Pinpoint the cell where the given text exists, returning its [X, Y] midpoint coordinate. 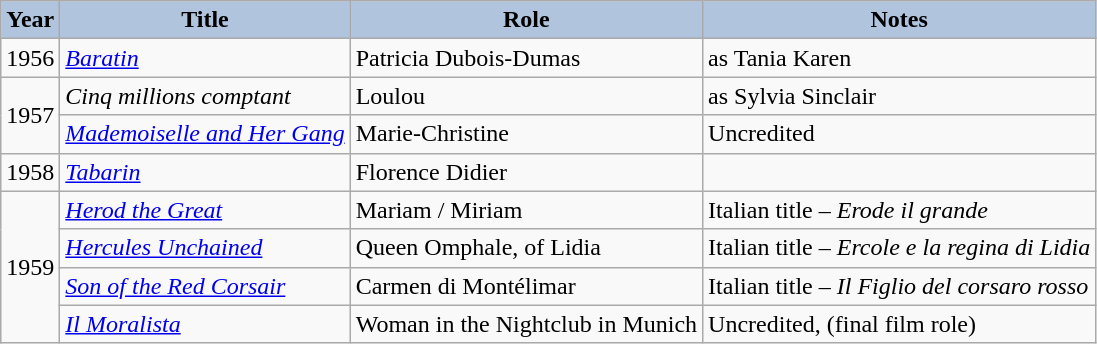
Notes [900, 20]
Marie-Christine [526, 134]
Il Moralista [205, 324]
Herod the Great [205, 210]
Title [205, 20]
1956 [30, 58]
Patricia Dubois-Dumas [526, 58]
as Sylvia Sinclair [900, 96]
Cinq millions comptant [205, 96]
Uncredited, (final film role) [900, 324]
Italian title – Il Figlio del corsaro rosso [900, 286]
Mariam / Miriam [526, 210]
Queen Omphale, of Lidia [526, 248]
1958 [30, 172]
Carmen di Montélimar [526, 286]
1957 [30, 115]
Tabarin [205, 172]
1959 [30, 267]
Role [526, 20]
Hercules Unchained [205, 248]
as Tania Karen [900, 58]
Uncredited [900, 134]
Loulou [526, 96]
Son of the Red Corsair [205, 286]
Florence Didier [526, 172]
Italian title – Erode il grande [900, 210]
Year [30, 20]
Woman in the Nightclub in Munich [526, 324]
Mademoiselle and Her Gang [205, 134]
Baratin [205, 58]
Italian title – Ercole e la regina di Lidia [900, 248]
